Provide the [x, y] coordinate of the cell's center where the given text is located.  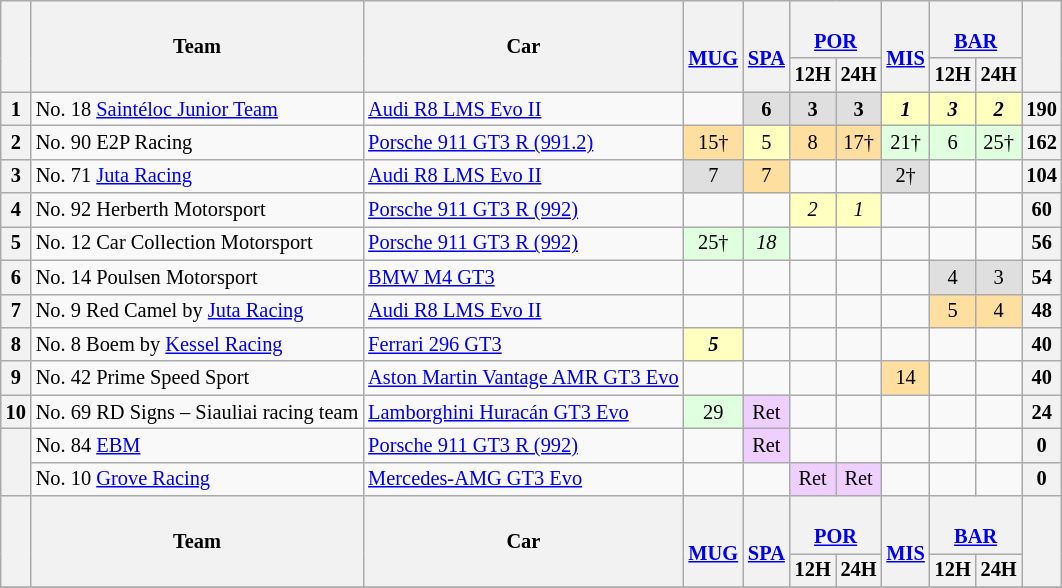
15† [714, 142]
2† [906, 176]
17† [859, 142]
48 [1042, 311]
No. 71 Juta Racing [197, 176]
190 [1042, 109]
14 [906, 378]
54 [1042, 277]
BMW M4 GT3 [523, 277]
104 [1042, 176]
Porsche 911 GT3 R (991.2) [523, 142]
Aston Martin Vantage AMR GT3 Evo [523, 378]
No. 69 RD Signs – Siauliai racing team [197, 412]
No. 14 Poulsen Motorsport [197, 277]
No. 42 Prime Speed Sport [197, 378]
Ferrari 296 GT3 [523, 344]
No. 12 Car Collection Motorsport [197, 243]
24 [1042, 412]
60 [1042, 210]
No. 90 E2P Racing [197, 142]
9 [16, 378]
56 [1042, 243]
10 [16, 412]
No. 10 Grove Racing [197, 479]
29 [714, 412]
No. 92 Herberth Motorsport [197, 210]
No. 9 Red Camel by Juta Racing [197, 311]
Lamborghini Huracán GT3 Evo [523, 412]
21† [906, 142]
Mercedes-AMG GT3 Evo [523, 479]
18 [766, 243]
No. 84 EBM [197, 445]
No. 18 Saintéloc Junior Team [197, 109]
162 [1042, 142]
No. 8 Boem by Kessel Racing [197, 344]
